Output the [x, y] coordinate of the center of the cell containing the given text.  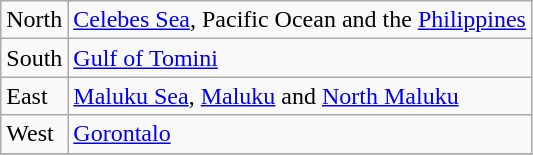
East [34, 96]
South [34, 58]
North [34, 20]
Celebes Sea, Pacific Ocean and the Philippines [300, 20]
West [34, 134]
Maluku Sea, Maluku and North Maluku [300, 96]
Gorontalo [300, 134]
Gulf of Tomini [300, 58]
